Search for the cell housing the specified text and yield its (X, Y) center coordinate. 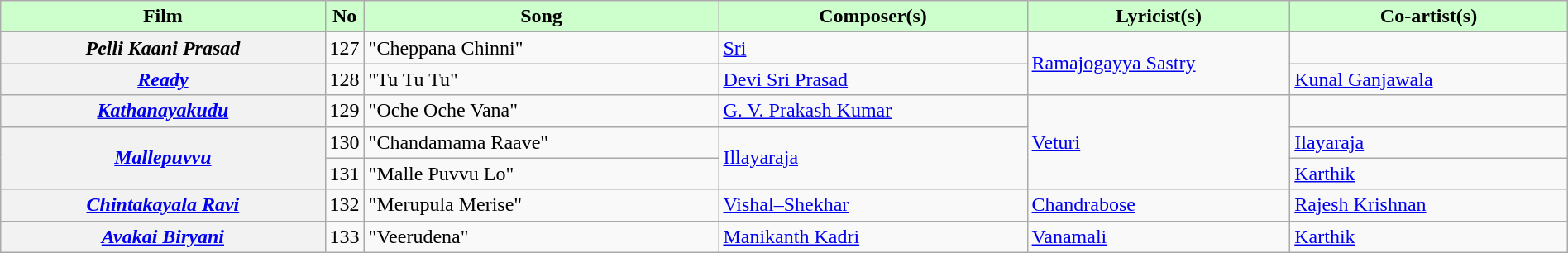
"Merupula Merise" (541, 205)
"Chandamama Raave" (541, 142)
127 (344, 48)
"Veerudena" (541, 236)
Film (163, 17)
Composer(s) (873, 17)
Devi Sri Prasad (873, 79)
Manikanth Kadri (873, 236)
Kathanayakudu (163, 111)
131 (344, 174)
No (344, 17)
Illayaraja (873, 158)
"Malle Puvvu Lo" (541, 174)
Mallepuvvu (163, 158)
Ilayaraja (1429, 142)
Co-artist(s) (1429, 17)
130 (344, 142)
Pelli Kaani Prasad (163, 48)
Rajesh Krishnan (1429, 205)
132 (344, 205)
Chandrabose (1159, 205)
Song (541, 17)
"Cheppana Chinni" (541, 48)
Avakai Biryani (163, 236)
Vishal–Shekhar (873, 205)
Lyricist(s) (1159, 17)
Ramajogayya Sastry (1159, 64)
Vanamali (1159, 236)
129 (344, 111)
Kunal Ganjawala (1429, 79)
"Tu Tu Tu" (541, 79)
Veturi (1159, 142)
133 (344, 236)
Ready (163, 79)
Chintakayala Ravi (163, 205)
"Oche Oche Vana" (541, 111)
128 (344, 79)
Sri (873, 48)
G. V. Prakash Kumar (873, 111)
